Determine the (x, y) coordinate at the center of the cell enclosing the given text.  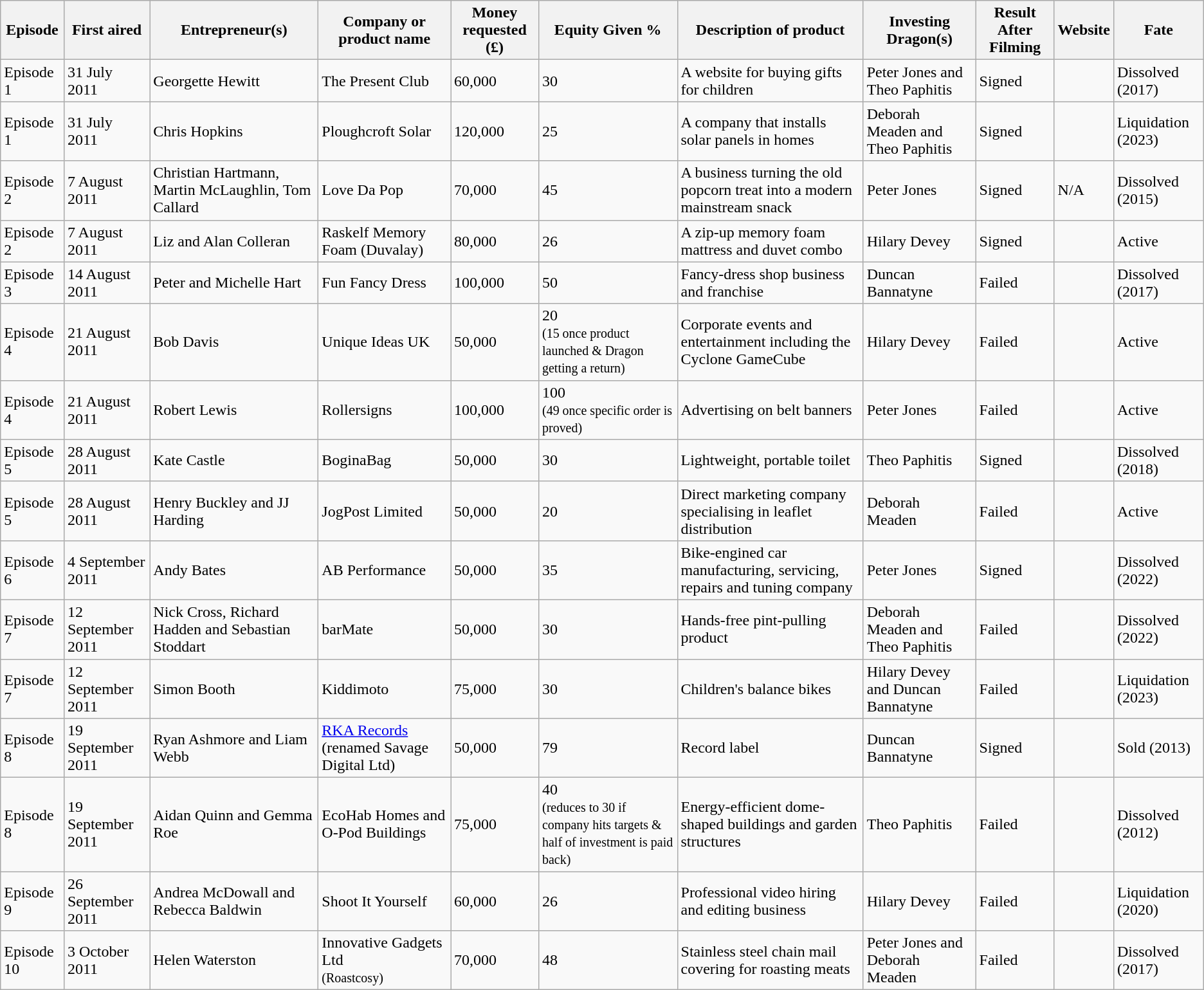
Episode 6 (32, 570)
Children's balance bikes (771, 688)
Georgette Hewitt (234, 81)
Peter Jones and Deborah Meaden (920, 960)
120,000 (495, 131)
Description of product (771, 30)
Innovative Gadgets Ltd (Roastcosy) (385, 960)
Kate Castle (234, 461)
Deborah Meaden (920, 511)
Rollersigns (385, 410)
50 (608, 283)
Fate (1158, 30)
Sold (2013) (1158, 748)
Record label (771, 748)
48 (608, 960)
Bike-engined car manufacturing, servicing, repairs and tuning company (771, 570)
Unique Ideas UK (385, 342)
Company or product name (385, 30)
Dissolved (2018) (1158, 461)
Liquidation (2020) (1158, 901)
Professional video hiring and editing business (771, 901)
Andrea McDowall and Rebecca Baldwin (234, 901)
Stainless steel chain mail covering for roasting meats (771, 960)
First aired (107, 30)
Investing Dragon(s) (920, 30)
The Present Club (385, 81)
Energy-efficient dome-shaped buildings and garden structures (771, 825)
Episode 3 (32, 283)
Ploughcroft Solar (385, 131)
26 September 2011 (107, 901)
Episode 10 (32, 960)
80,000 (495, 241)
Raskelf Memory Foam (Duvalay) (385, 241)
A website for buying gifts for children (771, 81)
N/A (1084, 190)
14 August 2011 (107, 283)
Result After Filming (1015, 30)
Money requested (£) (495, 30)
Peter and Michelle Hart (234, 283)
Dissolved (2012) (1158, 825)
Christian Hartmann, Martin McLaughlin, Tom Callard (234, 190)
Fun Fancy Dress (385, 283)
Equity Given % (608, 30)
Lightweight, portable toilet (771, 461)
Helen Waterston (234, 960)
A company that installs solar panels in homes (771, 131)
AB Performance (385, 570)
Hilary Devey and Duncan Bannatyne (920, 688)
A business turning the old popcorn treat into a modern mainstream snack (771, 190)
Episode 9 (32, 901)
25 (608, 131)
Entrepreneur(s) (234, 30)
Dissolved (2015) (1158, 190)
BoginaBag (385, 461)
Fancy-dress shop business and franchise (771, 283)
35 (608, 570)
Corporate events and entertainment including the Cyclone GameCube (771, 342)
Website (1084, 30)
Direct marketing company specialising in leaflet distribution (771, 511)
RKA Records (renamed Savage Digital Ltd) (385, 748)
Andy Bates (234, 570)
Peter Jones and Theo Paphitis (920, 81)
100 (49 once specific order is proved) (608, 410)
40 (reduces to 30 if company hits targets & half of investment is paid back) (608, 825)
EcoHab Homes and O-Pod Buildings (385, 825)
20 (608, 511)
Henry Buckley and JJ Harding (234, 511)
4 September 2011 (107, 570)
20 (15 once product launched & Dragon getting a return) (608, 342)
Love Da Pop (385, 190)
Aidan Quinn and Gemma Roe (234, 825)
Liz and Alan Colleran (234, 241)
Chris Hopkins (234, 131)
barMate (385, 629)
JogPost Limited (385, 511)
Nick Cross, Richard Hadden and Sebastian Stoddart (234, 629)
Robert Lewis (234, 410)
79 (608, 748)
Simon Booth (234, 688)
A zip-up memory foam mattress and duvet combo (771, 241)
3 October 2011 (107, 960)
Episode (32, 30)
Shoot It Yourself (385, 901)
Kiddimoto (385, 688)
Ryan Ashmore and Liam Webb (234, 748)
Bob Davis (234, 342)
Hands-free pint-pulling product (771, 629)
Advertising on belt banners (771, 410)
45 (608, 190)
